Detect which cell encompasses the target text, then output its (X, Y) center coordinate. 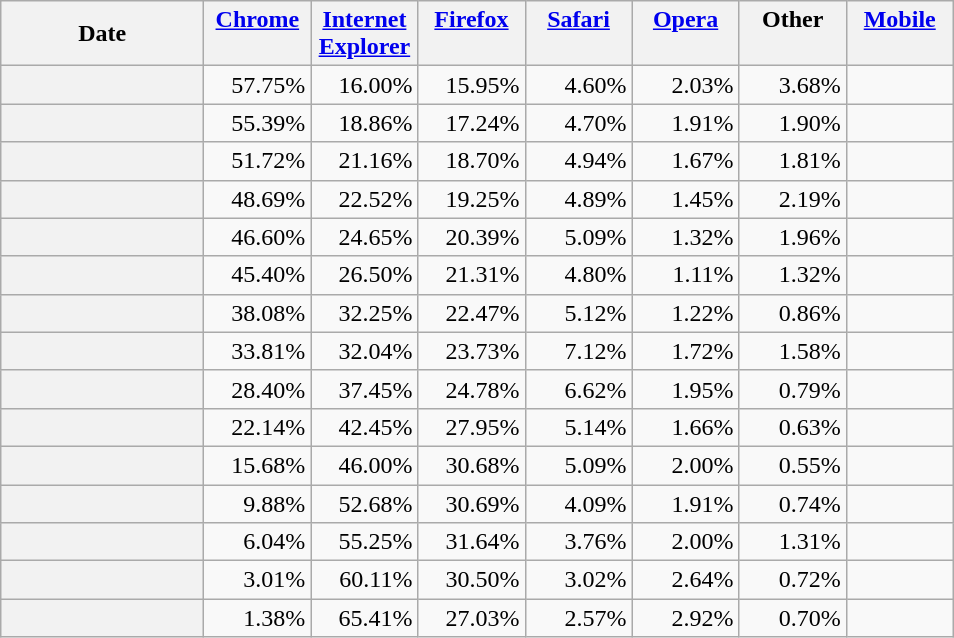
38.08% (258, 313)
30.68% (472, 465)
4.09% (578, 503)
48.69% (258, 199)
1.81% (792, 161)
22.14% (258, 427)
1.45% (686, 199)
1.38% (258, 618)
Chrome (258, 34)
23.73% (472, 351)
55.39% (258, 123)
1.22% (686, 313)
0.70% (792, 618)
3.01% (258, 580)
30.50% (472, 580)
0.74% (792, 503)
30.69% (472, 503)
Date (102, 34)
27.03% (472, 618)
Firefox (472, 34)
4.80% (578, 275)
51.72% (258, 161)
0.63% (792, 427)
6.04% (258, 542)
21.31% (472, 275)
0.86% (792, 313)
19.25% (472, 199)
31.64% (472, 542)
17.24% (472, 123)
Opera (686, 34)
16.00% (364, 85)
0.79% (792, 389)
20.39% (472, 237)
1.96% (792, 237)
2.03% (686, 85)
1.66% (686, 427)
32.04% (364, 351)
4.94% (578, 161)
52.68% (364, 503)
27.95% (472, 427)
24.78% (472, 389)
InternetExplorer (364, 34)
6.62% (578, 389)
45.40% (258, 275)
60.11% (364, 580)
33.81% (258, 351)
2.92% (686, 618)
46.00% (364, 465)
32.25% (364, 313)
22.47% (472, 313)
5.12% (578, 313)
42.45% (364, 427)
1.95% (686, 389)
2.19% (792, 199)
26.50% (364, 275)
28.40% (258, 389)
2.64% (686, 580)
Other (792, 34)
46.60% (258, 237)
9.88% (258, 503)
18.86% (364, 123)
1.58% (792, 351)
4.89% (578, 199)
1.72% (686, 351)
3.68% (792, 85)
3.02% (578, 580)
4.70% (578, 123)
22.52% (364, 199)
7.12% (578, 351)
18.70% (472, 161)
1.67% (686, 161)
24.65% (364, 237)
0.55% (792, 465)
3.76% (578, 542)
65.41% (364, 618)
55.25% (364, 542)
Mobile (900, 34)
0.72% (792, 580)
Safari (578, 34)
15.68% (258, 465)
1.31% (792, 542)
1.90% (792, 123)
2.57% (578, 618)
1.11% (686, 275)
21.16% (364, 161)
15.95% (472, 85)
57.75% (258, 85)
37.45% (364, 389)
5.14% (578, 427)
4.60% (578, 85)
